Identify which cell holds the provided text, then report its [x, y] central coordinate. 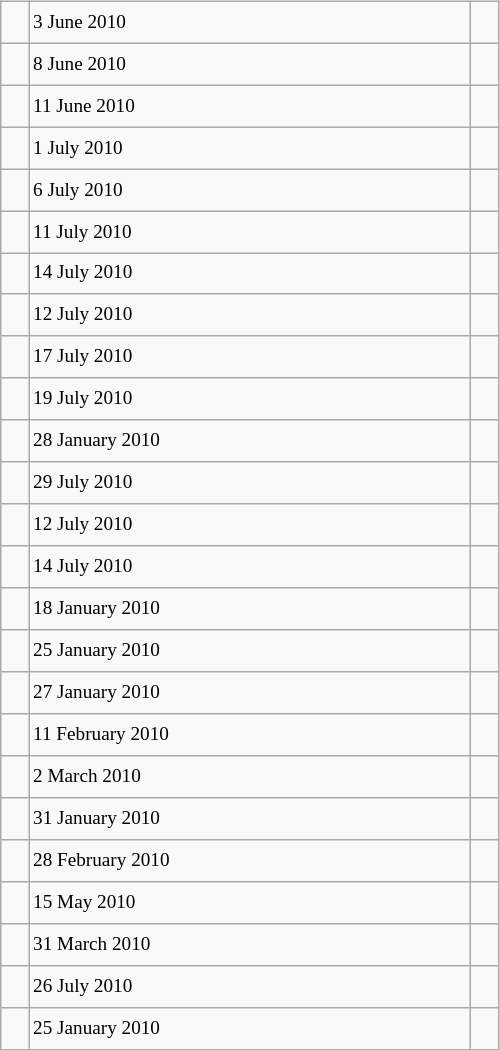
2 March 2010 [249, 777]
26 July 2010 [249, 986]
28 February 2010 [249, 861]
27 January 2010 [249, 693]
11 June 2010 [249, 106]
29 July 2010 [249, 483]
31 March 2010 [249, 944]
11 July 2010 [249, 232]
11 February 2010 [249, 735]
28 January 2010 [249, 441]
15 May 2010 [249, 902]
17 July 2010 [249, 357]
18 January 2010 [249, 609]
6 July 2010 [249, 190]
1 July 2010 [249, 148]
19 July 2010 [249, 399]
8 June 2010 [249, 64]
31 January 2010 [249, 819]
3 June 2010 [249, 22]
